Output the [X, Y] coordinate of the center of the cell containing the given text.  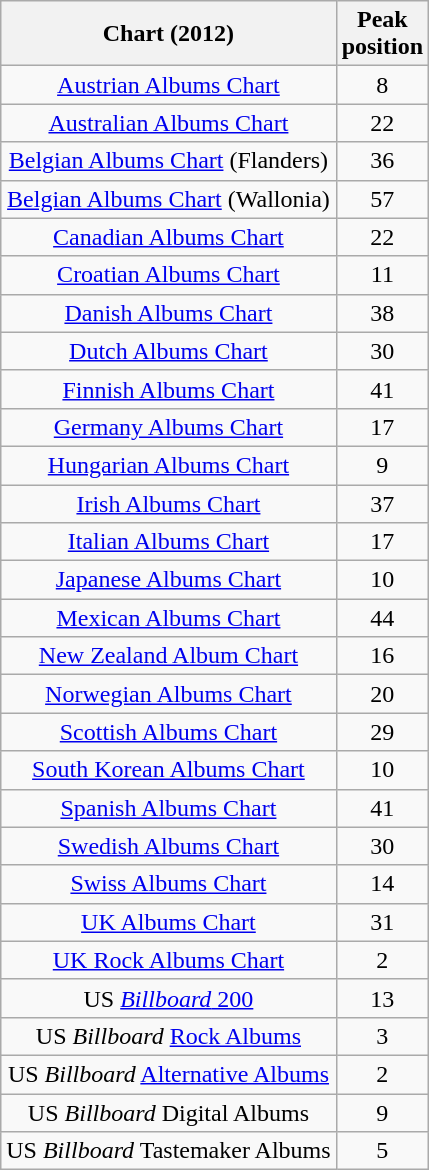
Irish Albums Chart [168, 503]
36 [382, 161]
Norwegian Albums Chart [168, 694]
Scottish Albums Chart [168, 732]
South Korean Albums Chart [168, 770]
UK Albums Chart [168, 922]
Croatian Albums Chart [168, 275]
38 [382, 313]
US Billboard Digital Albums [168, 1113]
Peakposition [382, 34]
Spanish Albums Chart [168, 808]
Belgian Albums Chart (Wallonia) [168, 199]
Austrian Albums Chart [168, 85]
5 [382, 1151]
29 [382, 732]
Canadian Albums Chart [168, 237]
US Billboard 200 [168, 998]
11 [382, 275]
UK Rock Albums Chart [168, 960]
44 [382, 618]
13 [382, 998]
Germany Albums Chart [168, 427]
Japanese Albums Chart [168, 580]
Belgian Albums Chart (Flanders) [168, 161]
8 [382, 85]
Australian Albums Chart [168, 123]
US Billboard Tastemaker Albums [168, 1151]
Mexican Albums Chart [168, 618]
Dutch Albums Chart [168, 351]
Italian Albums Chart [168, 542]
New Zealand Album Chart [168, 656]
Danish Albums Chart [168, 313]
3 [382, 1036]
37 [382, 503]
57 [382, 199]
20 [382, 694]
Finnish Albums Chart [168, 389]
US Billboard Alternative Albums [168, 1074]
14 [382, 884]
31 [382, 922]
Chart (2012) [168, 34]
Swedish Albums Chart [168, 846]
Swiss Albums Chart [168, 884]
US Billboard Rock Albums [168, 1036]
Hungarian Albums Chart [168, 465]
16 [382, 656]
